Scan for the cell matching the given text and deliver its (X, Y) coordinate at center. 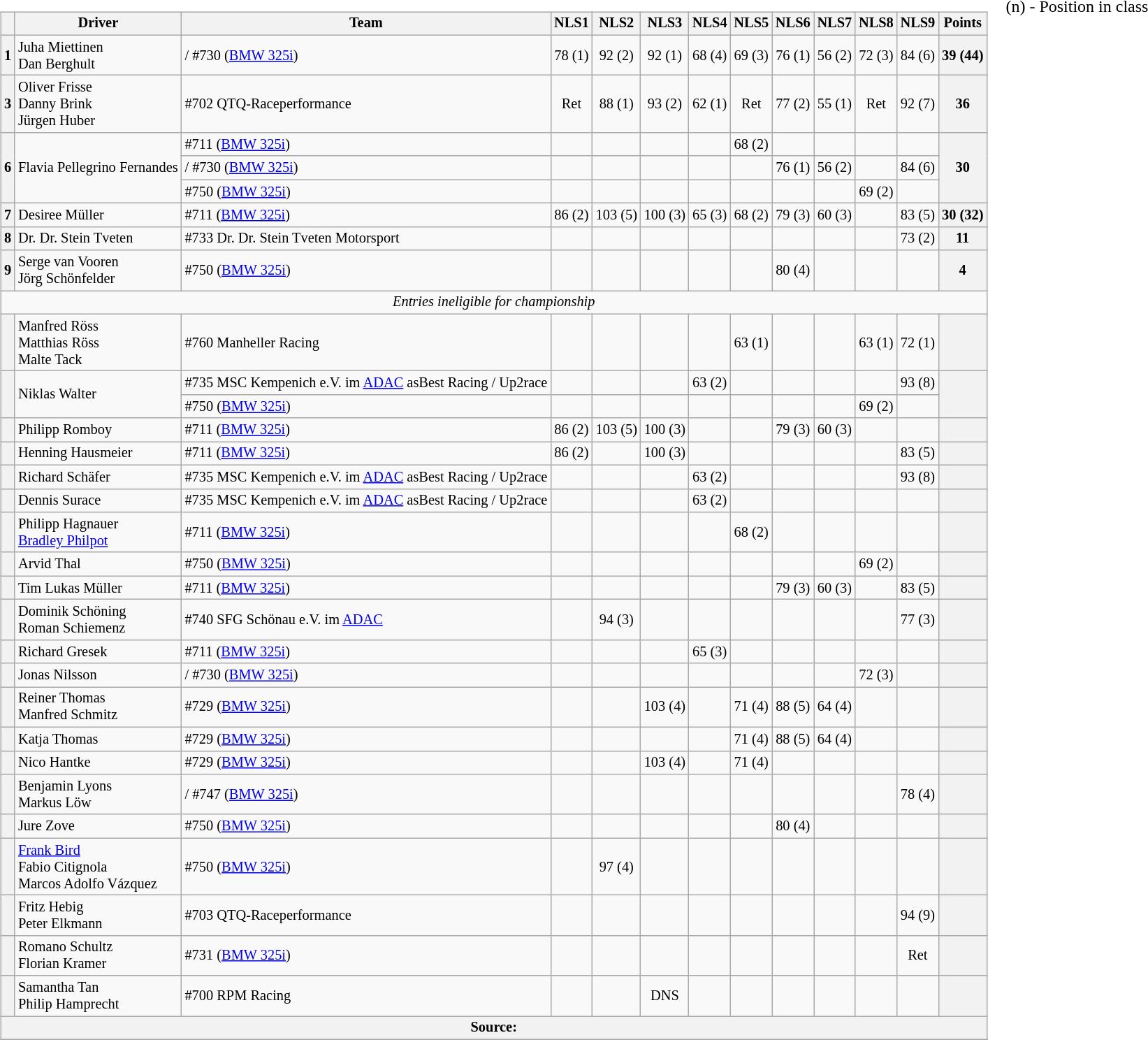
Fritz Hebig Peter Elkmann (98, 916)
#700 RPM Racing (366, 996)
Serge van Vooren Jörg Schönfelder (98, 270)
69 (3) (751, 55)
Romano Schultz Florian Kramer (98, 955)
94 (9) (918, 916)
9 (8, 270)
NLS8 (876, 24)
Driver (98, 24)
#702 QTQ-Raceperformance (366, 104)
NLS2 (616, 24)
92 (7) (918, 104)
Flavia Pellegrino Fernandes (98, 168)
Reiner Thomas Manfred Schmitz (98, 707)
78 (4) (918, 795)
#760 Manheller Racing (366, 342)
Richard Schäfer (98, 477)
7 (8, 215)
Katja Thomas (98, 739)
Manfred Röss Matthias Röss Malte Tack (98, 342)
88 (1) (616, 104)
92 (2) (616, 55)
Source: (493, 1028)
#703 QTQ-Raceperformance (366, 916)
4 (963, 270)
Entries ineligible for championship (493, 303)
Desiree Müller (98, 215)
DNS (665, 996)
93 (2) (665, 104)
97 (4) (616, 867)
NLS1 (572, 24)
NLS5 (751, 24)
3 (8, 104)
73 (2) (918, 238)
Benjamin Lyons Markus Löw (98, 795)
Points (963, 24)
#733 Dr. Dr. Stein Tveten Motorsport (366, 238)
68 (4) (710, 55)
NLS3 (665, 24)
Jure Zove (98, 826)
55 (1) (835, 104)
Juha Miettinen Dan Berghult (98, 55)
30 (963, 168)
Philipp Romboy (98, 430)
Dr. Dr. Stein Tveten (98, 238)
6 (8, 168)
Henning Hausmeier (98, 454)
Tim Lukas Müller (98, 588)
Arvid Thal (98, 564)
36 (963, 104)
NLS7 (835, 24)
Dennis Surace (98, 500)
Oliver Frisse Danny Brink Jürgen Huber (98, 104)
NLS9 (918, 24)
NLS4 (710, 24)
Nico Hantke (98, 763)
#731 (BMW 325i) (366, 955)
8 (8, 238)
94 (3) (616, 620)
NLS6 (793, 24)
Dominik Schöning Roman Schiemenz (98, 620)
78 (1) (572, 55)
Philipp Hagnauer Bradley Philpot (98, 533)
77 (2) (793, 104)
Samantha Tan Philip Hamprecht (98, 996)
/ #747 (BMW 325i) (366, 795)
Niklas Walter (98, 394)
92 (1) (665, 55)
1 (8, 55)
Frank Bird Fabio Citignola Marcos Adolfo Vázquez (98, 867)
Team (366, 24)
#740 SFG Schönau e.V. im ADAC (366, 620)
39 (44) (963, 55)
Richard Gresek (98, 651)
72 (1) (918, 342)
11 (963, 238)
30 (32) (963, 215)
77 (3) (918, 620)
Jonas Nilsson (98, 675)
62 (1) (710, 104)
